Return [X, Y] of the center of cell containing provided text 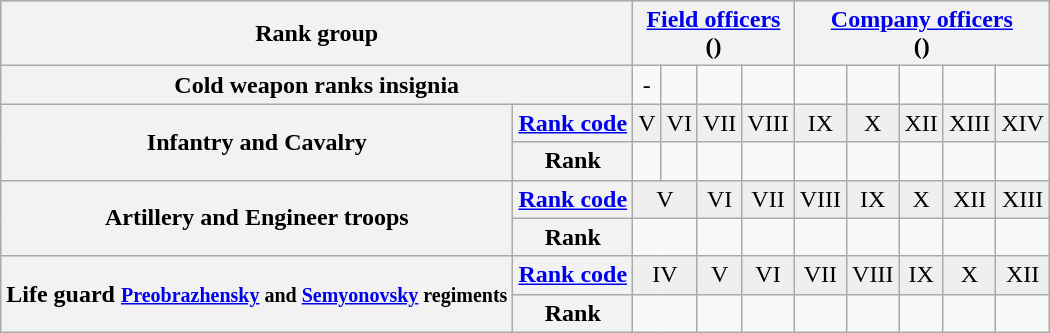
Infantry and Cavalry [257, 142]
Rank group [317, 34]
Company officers() [922, 34]
Field officers() [714, 34]
- [647, 85]
IV [666, 275]
Artillery and Engineer troops [257, 218]
XIV [1023, 123]
Cold weapon ranks insignia [317, 85]
Life guard Preobrazhensky and Semyonovsky regiments [257, 294]
